Return the (X, Y) coordinate for the center point of the cell that contains the specified text.  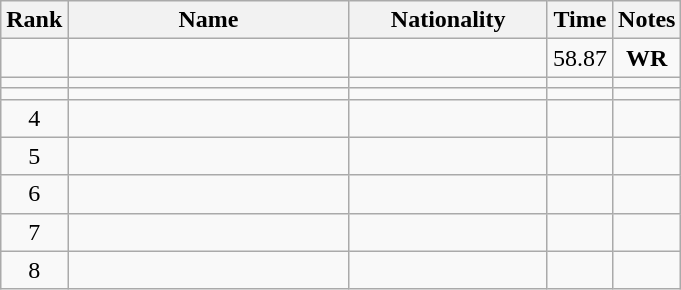
Nationality (448, 20)
8 (34, 270)
6 (34, 194)
Time (580, 20)
4 (34, 118)
7 (34, 232)
Rank (34, 20)
Name (208, 20)
WR (647, 58)
5 (34, 156)
58.87 (580, 58)
Notes (647, 20)
